Return the (x, y) coordinate for the center point of the cell that contains the specified text.  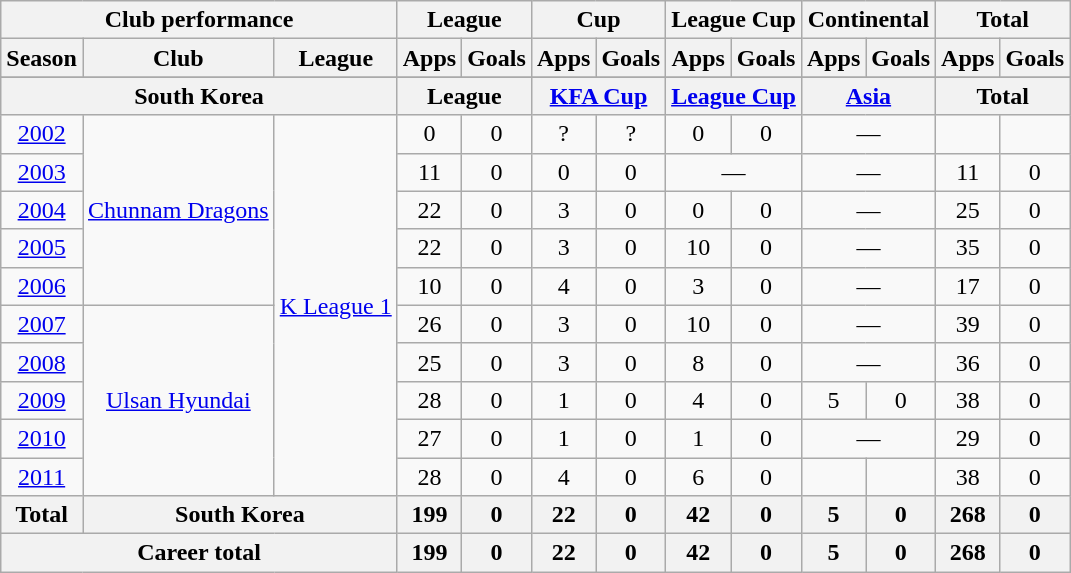
Chunnam Dragons (178, 210)
Continental (868, 20)
Season (42, 58)
6 (698, 477)
2011 (42, 477)
27 (429, 438)
2009 (42, 400)
8 (698, 362)
2008 (42, 362)
KFA Cup (598, 96)
2002 (42, 134)
2004 (42, 210)
2006 (42, 286)
Club performance (199, 20)
Asia (868, 96)
26 (429, 324)
2010 (42, 438)
39 (968, 324)
Career total (199, 553)
K League 1 (336, 306)
Cup (598, 20)
17 (968, 286)
36 (968, 362)
Ulsan Hyundai (178, 400)
35 (968, 248)
29 (968, 438)
Club (178, 58)
2005 (42, 248)
2007 (42, 324)
2003 (42, 172)
